Determine the [X, Y] coordinate at the center of the cell enclosing the given text.  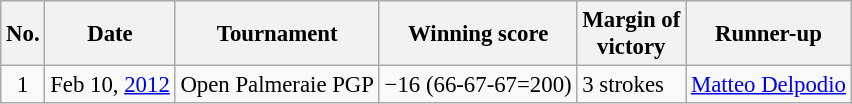
Date [110, 34]
No. [23, 34]
Tournament [277, 34]
3 strokes [632, 85]
Feb 10, 2012 [110, 85]
Open Palmeraie PGP [277, 85]
1 [23, 85]
Winning score [478, 34]
Margin ofvictory [632, 34]
Runner-up [769, 34]
Matteo Delpodio [769, 85]
−16 (66-67-67=200) [478, 85]
